Return the (X, Y) coordinate for the center point of the cell that contains the specified text.  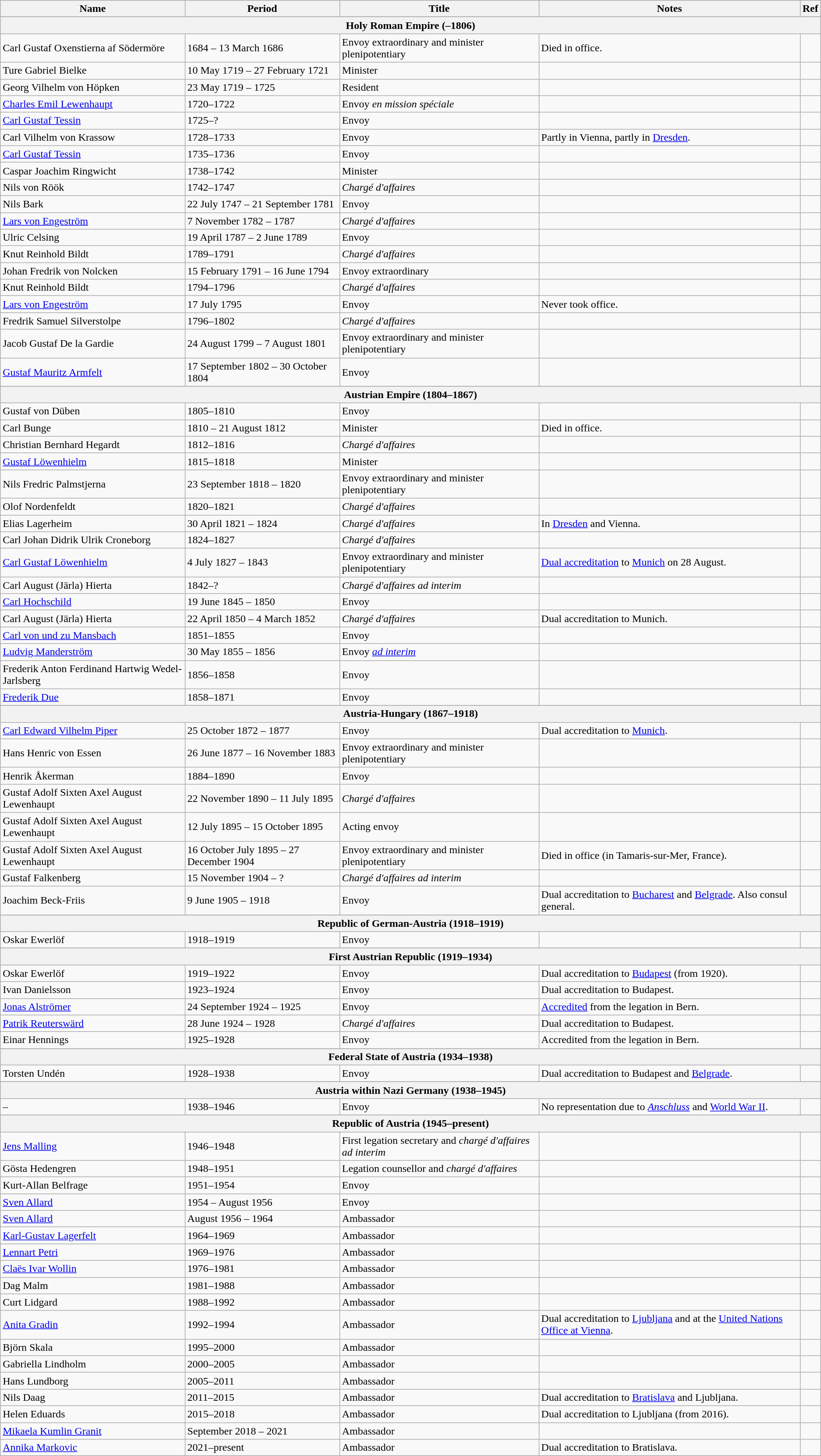
Joachim Beck-Friis (93, 901)
September 2018 – 2021 (262, 1431)
Dual accreditation to Munich on 28 August. (670, 563)
Name (93, 9)
1742–1747 (262, 187)
9 June 1905 – 1918 (262, 901)
17 July 1795 (262, 304)
Annika Markovic (93, 1448)
4 July 1827 – 1843 (262, 563)
In Dresden and Vienna. (670, 523)
Fredrik Samuel Silverstolpe (93, 321)
19 June 1845 – 1850 (262, 602)
26 June 1877 – 16 November 1883 (262, 753)
24 September 1924 – 1925 (262, 1007)
24 August 1799 – 7 August 1801 (262, 344)
Curt Lidgard (93, 1302)
1938–1946 (262, 1107)
Never took office. (670, 304)
Ludvig Manderström (93, 652)
Dual accreditation to Bucharest and Belgrade. Also consul general. (670, 901)
1720–1722 (262, 104)
Carl Hochschild (93, 602)
No representation due to Anschluss and World War II. (670, 1107)
Carl Johan Didrik Ulrik Croneborg (93, 540)
Helen Eduards (93, 1414)
2021–present (262, 1448)
– (93, 1107)
Notes (670, 9)
Elias Lagerheim (93, 523)
Torsten Undén (93, 1073)
Carl Gustaf Löwenhielm (93, 563)
2011–2015 (262, 1397)
1728–1733 (262, 137)
1948–1951 (262, 1169)
1856–1858 (262, 674)
15 November 1904 – ? (262, 878)
1794–1796 (262, 288)
August 1956 – 1964 (262, 1219)
1976–1981 (262, 1269)
Jonas Alströmer (93, 1007)
Carl von und zu Mansbach (93, 635)
Dual accreditation to Budapest and Belgrade. (670, 1073)
30 May 1855 – 1856 (262, 652)
1925–1928 (262, 1040)
22 July 1747 – 21 September 1781 (262, 204)
1981–1988 (262, 1285)
19 April 1787 – 2 June 1789 (262, 238)
1928–1938 (262, 1073)
Nils Daag (93, 1397)
Jens Malling (93, 1146)
Dual accreditation to Budapest (from 1920). (670, 973)
1992–1994 (262, 1325)
Nils Fredric Palmstjerna (93, 484)
Title (439, 9)
Envoy ad interim (439, 652)
1789–1791 (262, 254)
1969–1976 (262, 1252)
Legation counsellor and chargé d'affaires (439, 1169)
Nils von Röök (93, 187)
1805–1810 (262, 411)
Olof Nordenfeldt (93, 506)
Frederik Anton Ferdinand Hartwig Wedel-Jarlsberg (93, 674)
Hans Henric von Essen (93, 753)
25 October 1872 – 1877 (262, 730)
Björn Skala (93, 1347)
Caspar Joachim Ringwicht (93, 171)
Ivan Danielsson (93, 990)
First Austrian Republic (1919–1934) (410, 957)
First legation secretary and chargé d'affaires ad interim (439, 1146)
Austrian Empire (1804–1867) (410, 395)
Republic of German-Austria (1918–1919) (410, 923)
Dual accreditation to Ljubljana (from 2016). (670, 1414)
Hans Lundborg (93, 1381)
1923–1924 (262, 990)
Lennart Petri (93, 1252)
1815–1818 (262, 461)
Ulric Celsing (93, 238)
1684 – 13 March 1686 (262, 48)
1851–1855 (262, 635)
Christian Bernhard Hegardt (93, 445)
Gösta Hedengren (93, 1169)
Jacob Gustaf De la Gardie (93, 344)
Carl Vilhelm von Krassow (93, 137)
30 April 1821 – 1824 (262, 523)
28 June 1924 – 1928 (262, 1023)
Resident (439, 87)
Carl Gustaf Oxenstierna af Södermöre (93, 48)
2005–2011 (262, 1381)
1842–? (262, 585)
Anita Gradin (93, 1325)
Claës Ivar Wollin (93, 1269)
Johan Fredrik von Nolcken (93, 271)
Gustaf Löwenhielm (93, 461)
1988–1992 (262, 1302)
Carl Edward Vilhelm Piper (93, 730)
Envoy extraordinary (439, 271)
1725–? (262, 121)
Gustaf Falkenberg (93, 878)
Einar Hennings (93, 1040)
Gabriella Lindholm (93, 1364)
Holy Roman Empire (–1806) (410, 25)
1812–1816 (262, 445)
1946–1948 (262, 1146)
15 February 1791 – 16 June 1794 (262, 271)
1918–1919 (262, 940)
Envoy en mission spéciale (439, 104)
2000–2005 (262, 1364)
Acting envoy (439, 827)
1735–1736 (262, 154)
Austria within Nazi Germany (1938–1945) (410, 1090)
Republic of Austria (1945–present) (410, 1123)
1796–1802 (262, 321)
1810 – 21 August 1812 (262, 428)
1954 – August 1956 (262, 1202)
16 October July 1895 – 27 December 1904 (262, 855)
1858–1871 (262, 697)
Federal State of Austria (1934–1938) (410, 1057)
17 September 1802 – 30 October 1804 (262, 372)
1995–2000 (262, 1347)
Patrik Reuterswärd (93, 1023)
Carl Bunge (93, 428)
Dual accreditation to Bratislava and Ljubljana. (670, 1397)
Dual accreditation to Bratislava. (670, 1448)
7 November 1782 – 1787 (262, 221)
Ref (810, 9)
1820–1821 (262, 506)
Georg Vilhelm von Höpken (93, 87)
Charles Emil Lewenhaupt (93, 104)
Dag Malm (93, 1285)
12 July 1895 – 15 October 1895 (262, 827)
Gustaf von Düben (93, 411)
Frederik Due (93, 697)
Austria-Hungary (1867–1918) (410, 714)
10 May 1719 – 27 February 1721 (262, 71)
Partly in Vienna, partly in Dresden. (670, 137)
Period (262, 9)
22 April 1850 – 4 March 1852 (262, 619)
1919–1922 (262, 973)
1824–1827 (262, 540)
1951–1954 (262, 1185)
Nils Bark (93, 204)
Henrik Åkerman (93, 776)
2015–2018 (262, 1414)
23 May 1719 – 1725 (262, 87)
Gustaf Mauritz Armfelt (93, 372)
Dual accreditation to Ljubljana and at the United Nations Office at Vienna. (670, 1325)
1964–1969 (262, 1235)
Mikaela Kumlin Granit (93, 1431)
22 November 1890 – 11 July 1895 (262, 798)
Kurt-Allan Belfrage (93, 1185)
Ture Gabriel Bielke (93, 71)
Karl-Gustav Lagerfelt (93, 1235)
1884–1890 (262, 776)
Died in office (in Tamaris-sur-Mer, France). (670, 855)
23 September 1818 – 1820 (262, 484)
1738–1742 (262, 171)
